Capture the cell that displays the provided text and extract its (X, Y) central coordinate. 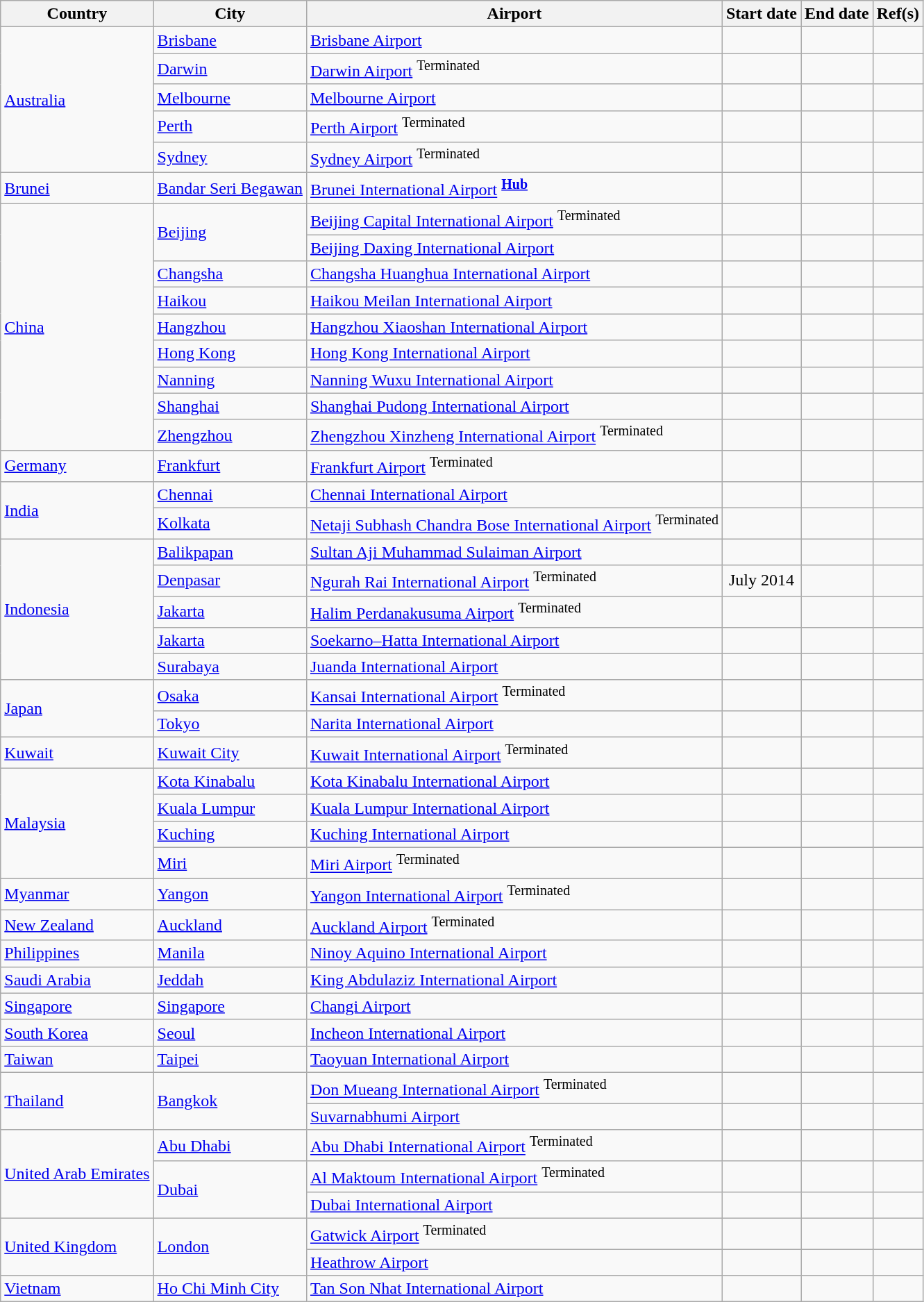
Hangzhou (230, 327)
Auckland (230, 925)
Brisbane Airport (514, 40)
Kuching International Airport (514, 834)
Beijing Daxing International Airport (514, 248)
Australia (77, 100)
Kuala Lumpur (230, 808)
Hangzhou Xiaoshan International Airport (514, 327)
Changsha Huanghua International Airport (514, 274)
Abu Dhabi (230, 1146)
Sydney Airport Terminated (514, 157)
Darwin (230, 69)
Shanghai Pudong International Airport (514, 406)
Airport (514, 14)
Netaji Subhash Chandra Bose International Airport Terminated (514, 524)
China (77, 327)
Vietnam (77, 1289)
Zhengzhou (230, 435)
Melbourne Airport (514, 97)
Dubai International Airport (514, 1205)
Philippines (77, 953)
Manila (230, 953)
Ngurah Rai International Airport Terminated (514, 581)
Indonesia (77, 610)
India (77, 510)
Osaka (230, 696)
Perth Airport Terminated (514, 126)
South Korea (77, 1033)
Melbourne (230, 97)
Hong Kong International Airport (514, 353)
Nanning Wuxu International Airport (514, 380)
Jeddah (230, 980)
Tokyo (230, 724)
Taoyuan International Airport (514, 1059)
July 2014 (761, 581)
Don Mueang International Airport Terminated (514, 1089)
Frankfurt (230, 467)
Myanmar (77, 894)
Perth (230, 126)
Kuching (230, 834)
Taipei (230, 1059)
Haikou (230, 301)
United Arab Emirates (77, 1174)
Auckland Airport Terminated (514, 925)
Germany (77, 467)
Denpasar (230, 581)
Narita International Airport (514, 724)
Incheon International Airport (514, 1033)
Brunei (77, 189)
Ninoy Aquino International Airport (514, 953)
Beijing (230, 232)
Bangkok (230, 1101)
Frankfurt Airport Terminated (514, 467)
Changsha (230, 274)
Saudi Arabia (77, 980)
Hong Kong (230, 353)
Kuala Lumpur International Airport (514, 808)
End date (837, 14)
Surabaya (230, 667)
Kuwait City (230, 753)
Yangon (230, 894)
King Abdulaziz International Airport (514, 980)
Thailand (77, 1101)
Darwin Airport Terminated (514, 69)
Kota Kinabalu International Airport (514, 781)
Start date (761, 14)
Balikpapan (230, 552)
Malaysia (77, 824)
Kuwait (77, 753)
Sydney (230, 157)
London (230, 1247)
Juanda International Airport (514, 667)
Dubai (230, 1190)
Brunei International Airport Hub (514, 189)
Chennai (230, 494)
Beijing Capital International Airport Terminated (514, 219)
Miri (230, 864)
Nanning (230, 380)
Abu Dhabi International Airport Terminated (514, 1146)
Brisbane (230, 40)
Heathrow Airport (514, 1262)
City (230, 14)
Taiwan (77, 1059)
Al Maktoum International Airport Terminated (514, 1176)
Yangon International Airport Terminated (514, 894)
Shanghai (230, 406)
Halim Perdanakusuma Airport Terminated (514, 611)
Ref(s) (898, 14)
Japan (77, 708)
Changi Airport (514, 1006)
Gatwick Airport Terminated (514, 1233)
Country (77, 14)
Kansai International Airport Terminated (514, 696)
Kota Kinabalu (230, 781)
Ho Chi Minh City (230, 1289)
Suvarnabhumi Airport (514, 1117)
Seoul (230, 1033)
Sultan Aji Muhammad Sulaiman Airport (514, 552)
Kolkata (230, 524)
Tan Son Nhat International Airport (514, 1289)
Kuwait International Airport Terminated (514, 753)
New Zealand (77, 925)
Miri Airport Terminated (514, 864)
Bandar Seri Begawan (230, 189)
Soekarno–Hatta International Airport (514, 640)
Zhengzhou Xinzheng International Airport Terminated (514, 435)
United Kingdom (77, 1247)
Haikou Meilan International Airport (514, 301)
Chennai International Airport (514, 494)
